Search for the cell housing the specified text and yield its [x, y] center coordinate. 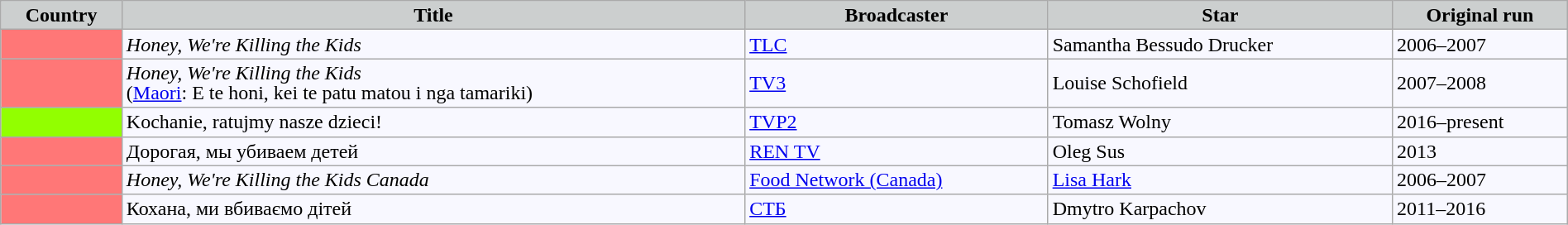
2013 [1480, 151]
Дорогая, мы убиваем детей [433, 151]
Food Network (Canada) [896, 180]
Original run [1480, 15]
Honey, We're Killing the Kids Canada [433, 180]
Star [1220, 15]
Country [61, 15]
Tomasz Wolny [1220, 122]
Kochanie, ratujmy nasze dzieci! [433, 122]
2007–2008 [1480, 83]
TLC [896, 45]
TVP2 [896, 122]
2011–2016 [1480, 208]
Honey, We're Killing the Kids [433, 45]
Title [433, 15]
Honey, We're Killing the Kids(Maori: E te honi, kei te patu matou i nga tamariki) [433, 83]
Dmytro Karpachov [1220, 208]
TV3 [896, 83]
Oleg Sus [1220, 151]
СТБ [896, 208]
Broadcaster [896, 15]
Lisa Hark [1220, 180]
Кохана, ми вбиваємо дітей [433, 208]
REN TV [896, 151]
2016–present [1480, 122]
Louise Schofield [1220, 83]
Samantha Bessudo Drucker [1220, 45]
